For the text-containing cell, return its midpoint in (x, y) coordinate format. 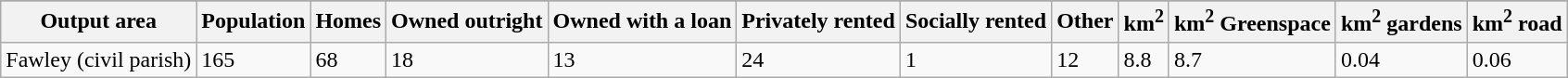
Owned with a loan (642, 22)
8.7 (1252, 59)
Other (1085, 22)
165 (254, 59)
km2 (1144, 22)
km2 road (1517, 22)
18 (467, 59)
km2 gardens (1401, 22)
12 (1085, 59)
68 (348, 59)
0.04 (1401, 59)
0.06 (1517, 59)
km2 Greenspace (1252, 22)
Privately rented (819, 22)
8.8 (1144, 59)
1 (975, 59)
Output area (98, 22)
Owned outright (467, 22)
Homes (348, 22)
13 (642, 59)
Socially rented (975, 22)
24 (819, 59)
Population (254, 22)
Fawley (civil parish) (98, 59)
